Determine the [x, y] coordinate at the center of the cell enclosing the given text.  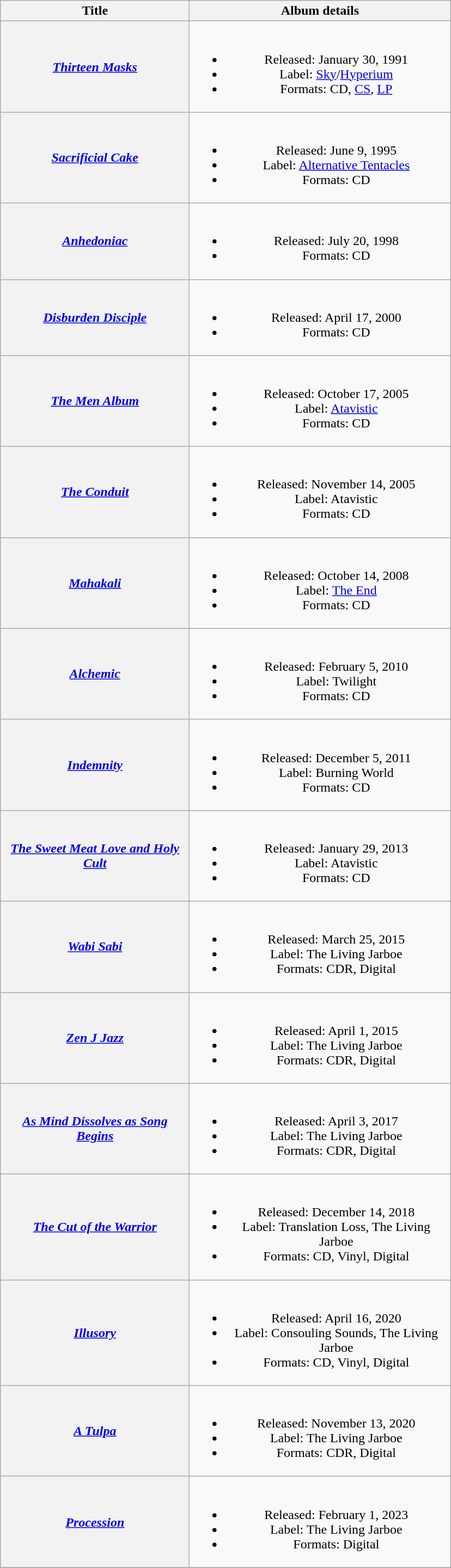
A Tulpa [95, 1431]
Illusory [95, 1333]
Mahakali [95, 583]
Released: December 14, 2018Label: Translation Loss, The Living JarboeFormats: CD, Vinyl, Digital [320, 1227]
Zen J Jazz [95, 1038]
Released: April 17, 2000Formats: CD [320, 317]
Released: January 30, 1991Label: Sky/HyperiumFormats: CD, CS, LP [320, 66]
The Cut of the Warrior [95, 1227]
Indemnity [95, 764]
Released: November 13, 2020Label: The Living JarboeFormats: CDR, Digital [320, 1431]
Released: March 25, 2015Label: The Living JarboeFormats: CDR, Digital [320, 946]
Released: February 1, 2023Label: The Living JarboeFormats: Digital [320, 1522]
The Sweet Meat Love and Holy Cult [95, 856]
Released: November 14, 2005Label: AtavisticFormats: CD [320, 492]
Alchemic [95, 674]
Released: July 20, 1998Formats: CD [320, 241]
The Conduit [95, 492]
Sacrificial Cake [95, 158]
Procession [95, 1522]
The Men Album [95, 401]
Thirteen Masks [95, 66]
Released: April 1, 2015Label: The Living JarboeFormats: CDR, Digital [320, 1038]
Released: October 17, 2005Label: AtavisticFormats: CD [320, 401]
Released: June 9, 1995Label: Alternative TentaclesFormats: CD [320, 158]
Album details [320, 11]
Released: December 5, 2011Label: Burning WorldFormats: CD [320, 764]
Anhedoniac [95, 241]
Released: October 14, 2008Label: The EndFormats: CD [320, 583]
Released: April 16, 2020Label: Consouling Sounds, The Living JarboeFormats: CD, Vinyl, Digital [320, 1333]
Disburden Disciple [95, 317]
Released: April 3, 2017Label: The Living JarboeFormats: CDR, Digital [320, 1129]
Title [95, 11]
Released: February 5, 2010Label: TwilightFormats: CD [320, 674]
Released: January 29, 2013Label: AtavisticFormats: CD [320, 856]
Wabi Sabi [95, 946]
As Mind Dissolves as Song Begins [95, 1129]
